Locate the cell with the specified text and output its [X, Y] center coordinate. 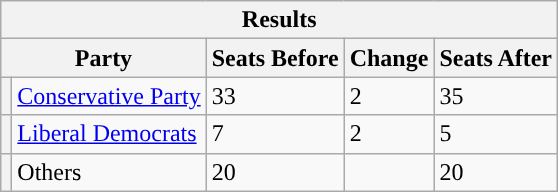
Seats After [496, 58]
33 [275, 96]
35 [496, 96]
Conservative Party [109, 96]
Seats Before [275, 58]
Others [109, 172]
Change [389, 58]
7 [275, 134]
Results [280, 20]
Liberal Democrats [109, 134]
Party [104, 58]
5 [496, 134]
